Extract the (x, y) coordinate from the center of the cell holding the provided text.  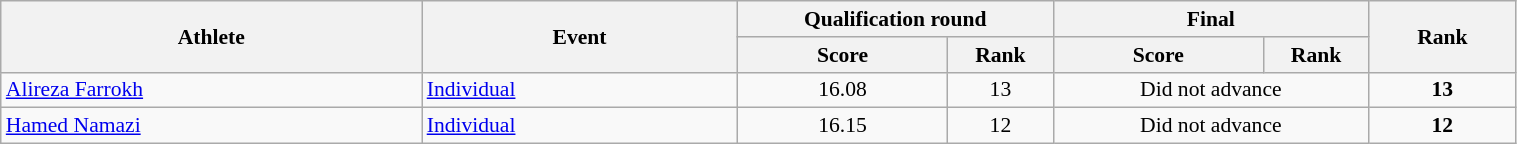
Event (580, 36)
Qualification round (895, 19)
Athlete (212, 36)
16.08 (842, 90)
Hamed Namazi (212, 126)
16.15 (842, 126)
Final (1211, 19)
Alireza Farrokh (212, 90)
